Capture the cell that displays the provided text and extract its (X, Y) central coordinate. 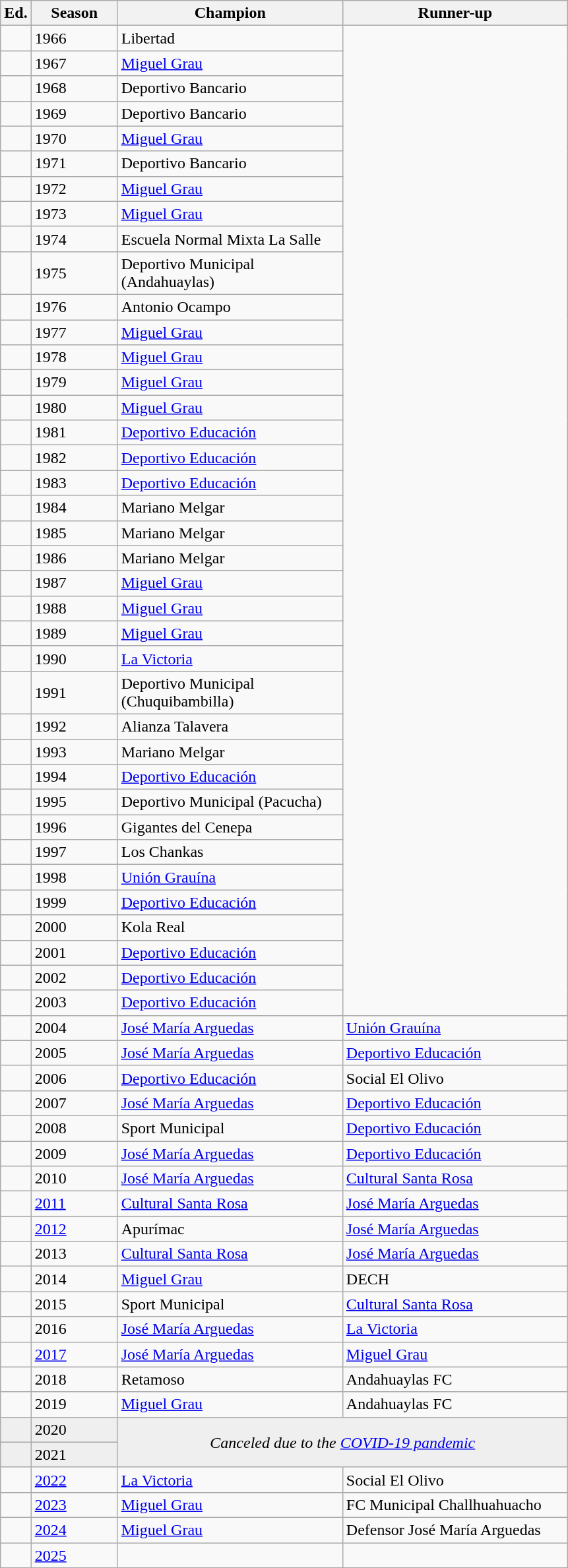
1996 (74, 827)
2002 (74, 978)
Antonio Ocampo (230, 307)
2005 (74, 1053)
Deportivo Municipal (Andahuaylas) (230, 273)
Libertad (230, 38)
2013 (74, 1254)
1980 (74, 408)
Kola Real (230, 927)
1973 (74, 214)
Los Chankas (230, 852)
1968 (74, 88)
1994 (74, 777)
1972 (74, 189)
Canceled due to the COVID-19 pandemic (342, 1442)
1987 (74, 583)
DECH (455, 1279)
Champion (230, 13)
2009 (74, 1154)
1999 (74, 902)
2018 (74, 1379)
2011 (74, 1204)
1990 (74, 658)
1979 (74, 383)
1992 (74, 726)
1998 (74, 877)
2015 (74, 1304)
2014 (74, 1279)
2022 (74, 1480)
2024 (74, 1530)
1966 (74, 38)
2004 (74, 1028)
1993 (74, 751)
2016 (74, 1329)
1969 (74, 113)
1985 (74, 533)
1970 (74, 139)
Season (74, 13)
1978 (74, 358)
2007 (74, 1103)
2001 (74, 953)
2003 (74, 1003)
Gigantes del Cenepa (230, 827)
Runner-up (455, 13)
1975 (74, 273)
2017 (74, 1354)
1976 (74, 307)
2008 (74, 1128)
1984 (74, 508)
1986 (74, 558)
1971 (74, 164)
2025 (74, 1555)
2019 (74, 1404)
1977 (74, 332)
Escuela Normal Mixta La Salle (230, 239)
Retamoso (230, 1379)
1981 (74, 433)
1989 (74, 633)
2012 (74, 1229)
1991 (74, 693)
Ed. (16, 13)
2020 (74, 1429)
2021 (74, 1455)
Alianza Talavera (230, 726)
Defensor José María Arguedas (455, 1530)
1988 (74, 608)
1983 (74, 483)
2006 (74, 1078)
Deportivo Municipal (Pacucha) (230, 802)
Apurímac (230, 1229)
1995 (74, 802)
FC Municipal Challhuahuacho (455, 1505)
1997 (74, 852)
1974 (74, 239)
2023 (74, 1505)
2010 (74, 1179)
1982 (74, 458)
Deportivo Municipal (Chuquibambilla) (230, 693)
2000 (74, 927)
1967 (74, 63)
